Provide the [x, y] coordinate of the cell's center where the given text is located.  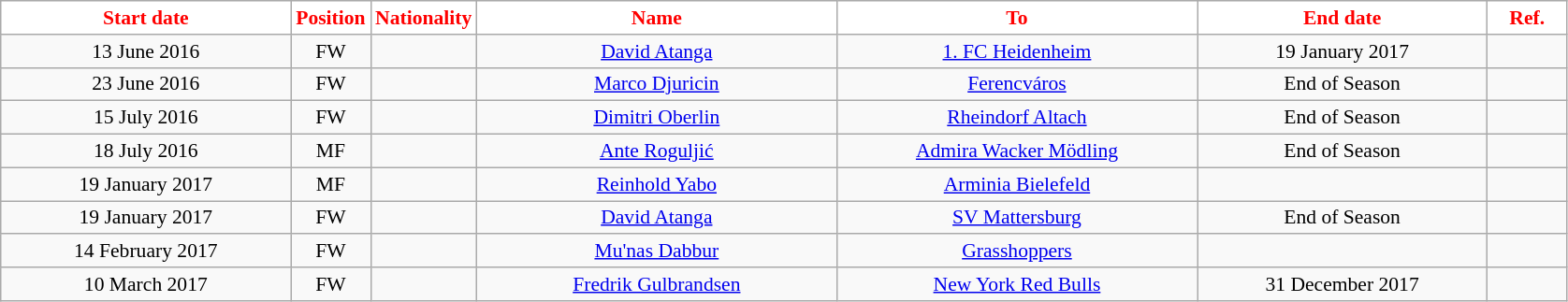
Grasshoppers [1016, 252]
23 June 2016 [146, 84]
New York Red Bulls [1016, 284]
1. FC Heidenheim [1016, 51]
Fredrik Gulbrandsen [657, 284]
Dimitri Oberlin [657, 118]
10 March 2017 [146, 284]
Ante Roguljić [657, 151]
Ref. [1527, 18]
Mu'nas Dabbur [657, 252]
To [1016, 18]
Start date [146, 18]
31 December 2017 [1343, 284]
Marco Djuricin [657, 84]
Name [657, 18]
14 February 2017 [146, 252]
Admira Wacker Mödling [1016, 151]
Reinhold Yabo [657, 184]
15 July 2016 [146, 118]
18 July 2016 [146, 151]
Rheindorf Altach [1016, 118]
End date [1343, 18]
Position [331, 18]
Arminia Bielefeld [1016, 184]
Ferencváros [1016, 84]
Nationality [423, 18]
SV Mattersburg [1016, 218]
13 June 2016 [146, 51]
